Output the [X, Y] coordinate of the center of the cell containing the given text.  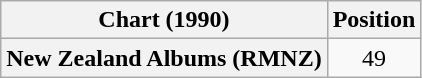
New Zealand Albums (RMNZ) [164, 58]
Position [374, 20]
49 [374, 58]
Chart (1990) [164, 20]
